From the cell containing the given text, extract its center point as (X, Y) coordinate. 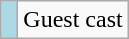
Guest cast (73, 20)
